Output the [x, y] coordinate of the center of the cell containing the given text.  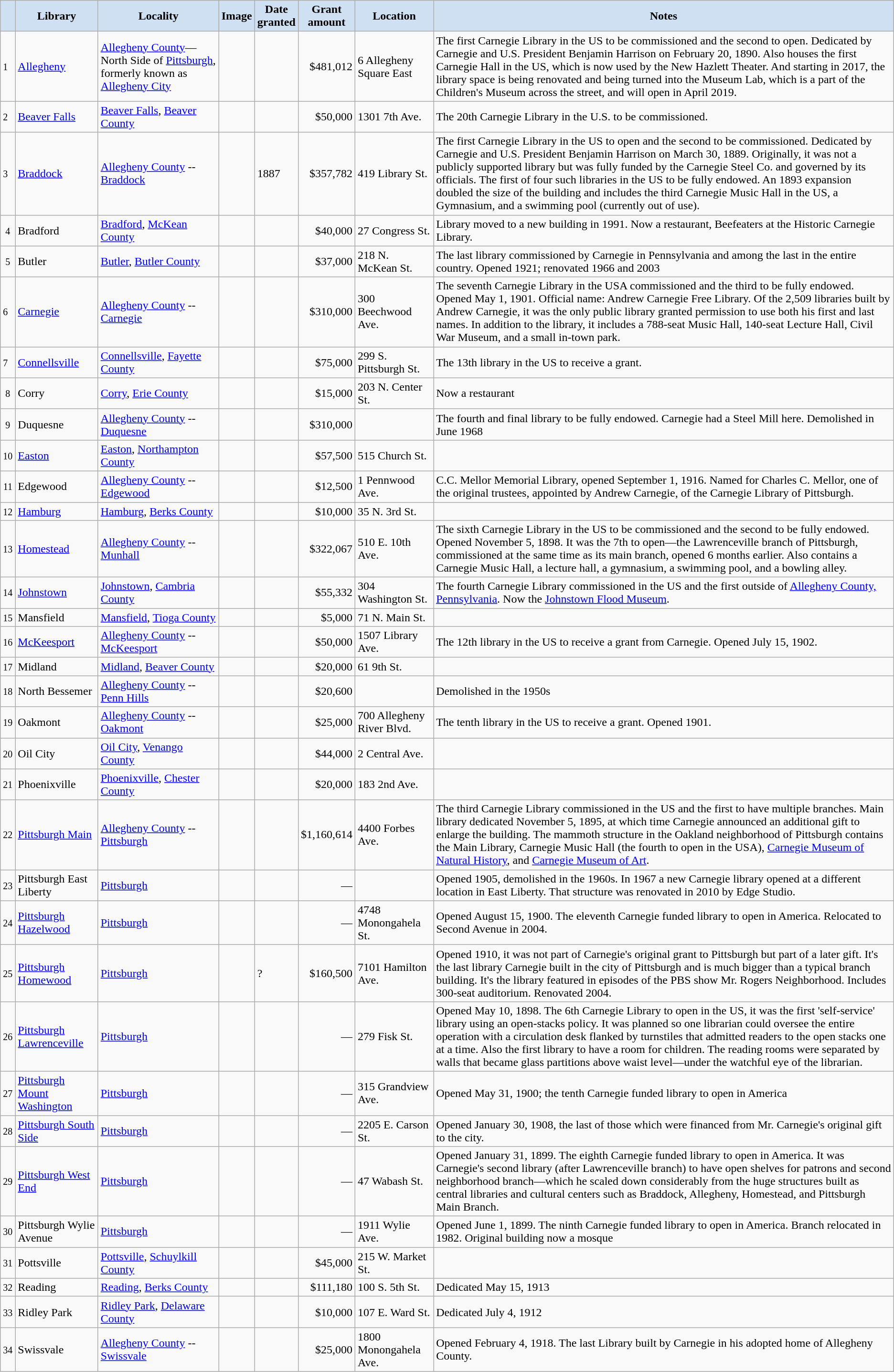
Allegheny County -- Swissvale [159, 1350]
Allegheny County -- Edgewood [159, 486]
Dategranted [276, 16]
Opened January 30, 1908, the last of those which were financed from Mr. Carnegie's original gift to the city. [664, 1131]
The 20th Carnegie Library in the U.S. to be commissioned. [664, 117]
6 Allegheny Square East [394, 66]
North Bessemer [56, 691]
Corry, Erie County [159, 394]
Allegheny [56, 66]
Beaver Falls, Beaver County [159, 117]
2205 E. Carson St. [394, 1131]
Opened June 1, 1899. The ninth Carnegie funded library to open in America. Branch relocated in 1982. Original building now a mosque [664, 1232]
6 [8, 312]
16 [8, 642]
1887 [276, 174]
Easton [56, 456]
4748 Monongahela St. [394, 923]
1800 Monongahela Ave. [394, 1350]
Phoenixville [56, 784]
7 [8, 362]
Pittsburgh West End [56, 1181]
Notes [664, 16]
Demolished in the 1950s [664, 691]
? [276, 973]
1507 Library Ave. [394, 642]
19 [8, 722]
20 [8, 754]
The 13th library in the US to receive a grant. [664, 362]
$357,782 [327, 174]
Oil City, Venango County [159, 754]
Pittsburgh Mount Washington [56, 1093]
$15,000 [327, 394]
Bradford [56, 230]
Allegheny County -- Pittsburgh [159, 835]
Midland [56, 667]
Pittsburgh Hazelwood [56, 923]
Image [237, 16]
25 [8, 973]
$40,000 [327, 230]
Allegheny County -- Duquesne [159, 424]
Dedicated July 4, 1912 [664, 1312]
Connellsville [56, 362]
Pittsburgh South Side [56, 1131]
Library moved to a new building in 1991. Now a restaurant, Beefeaters at the Historic Carnegie Library. [664, 230]
Easton, Northampton County [159, 456]
12 [8, 511]
$111,180 [327, 1287]
Braddock [56, 174]
$160,500 [327, 973]
Hamburg [56, 511]
The last library commissioned by Carnegie in Pennsylvania and among the last in the entire country. Opened 1921; renovated 1966 and 2003 [664, 262]
$44,000 [327, 754]
The tenth library in the US to receive a grant. Opened 1901. [664, 722]
9 [8, 424]
8 [8, 394]
Corry [56, 394]
13 [8, 549]
$12,500 [327, 486]
$481,012 [327, 66]
Oil City [56, 754]
$322,067 [327, 549]
Pottsville [56, 1263]
32 [8, 1287]
29 [8, 1181]
Grantamount [327, 16]
Library [56, 16]
Locality [159, 16]
Mansfield, Tioga County [159, 617]
Reading [56, 1287]
Allegheny County -- Carnegie [159, 312]
Ridley Park, Delaware County [159, 1312]
Reading, Berks County [159, 1287]
Homestead [56, 549]
27 [8, 1093]
5 [8, 262]
300 Beechwood Ave. [394, 312]
203 N. Center St. [394, 394]
18 [8, 691]
Swissvale [56, 1350]
22 [8, 835]
31 [8, 1263]
Hamburg, Berks County [159, 511]
34 [8, 1350]
Phoenixville, Chester County [159, 784]
The 12th library in the US to receive a grant from Carnegie. Opened July 15, 1902. [664, 642]
The fourth and final library to be fully endowed. Carnegie had a Steel Mill here. Demolished in June 1968 [664, 424]
1 [8, 66]
Johnstown, Cambria County [159, 593]
279 Fisk St. [394, 1036]
Pittsburgh Wylie Avenue [56, 1232]
Bradford, McKean County [159, 230]
23 [8, 885]
24 [8, 923]
$20,600 [327, 691]
2 [8, 117]
$57,500 [327, 456]
510 E. 10th Ave. [394, 549]
35 N. 3rd St. [394, 511]
315 Grandview Ave. [394, 1093]
1911 Wylie Ave. [394, 1232]
28 [8, 1131]
Allegheny County -- Braddock [159, 174]
Beaver Falls [56, 117]
Butler, Butler County [159, 262]
2 Central Ave. [394, 754]
4 [8, 230]
Oakmont [56, 722]
3 [8, 174]
4400 Forbes Ave. [394, 835]
61 9th St. [394, 667]
Connellsville, Fayette County [159, 362]
515 Church St. [394, 456]
Opened February 4, 1918. The last Library built by Carnegie in his adopted home of Allegheny County. [664, 1350]
71 N. Main St. [394, 617]
Pittsburgh East Liberty [56, 885]
$75,000 [327, 362]
Carnegie [56, 312]
$37,000 [327, 262]
1301 7th Ave. [394, 117]
107 E. Ward St. [394, 1312]
The fourth Carnegie Library commissioned in the US and the first outside of Allegheny County, Pennsylvania. Now the Johnstown Flood Museum. [664, 593]
1 Pennwood Ave. [394, 486]
Pottsville, Schuylkill County [159, 1263]
Duquesne [56, 424]
17 [8, 667]
Mansfield [56, 617]
Edgewood [56, 486]
14 [8, 593]
$5,000 [327, 617]
299 S. Pittsburgh St. [394, 362]
304 Washington St. [394, 593]
Pittsburgh Homewood [56, 973]
Pittsburgh Lawrenceville [56, 1036]
15 [8, 617]
Pittsburgh Main [56, 835]
33 [8, 1312]
$45,000 [327, 1263]
$1,160,614 [327, 835]
21 [8, 784]
47 Wabash St. [394, 1181]
Ridley Park [56, 1312]
Allegheny County -- Penn Hills [159, 691]
Butler [56, 262]
Now a restaurant [664, 394]
Allegheny County—North Side of Pittsburgh, formerly known as Allegheny City [159, 66]
700 Allegheny River Blvd. [394, 722]
Location [394, 16]
Midland, Beaver County [159, 667]
100 S. 5th St. [394, 1287]
7101 Hamilton Ave. [394, 973]
Allegheny County -- Munhall [159, 549]
McKeesport [56, 642]
$55,332 [327, 593]
215 W. Market St. [394, 1263]
10 [8, 456]
183 2nd Ave. [394, 784]
26 [8, 1036]
Opened August 15, 1900. The eleventh Carnegie funded library to open in America. Relocated to Second Avenue in 2004. [664, 923]
Allegheny County -- Oakmont [159, 722]
Dedicated May 15, 1913 [664, 1287]
30 [8, 1232]
Allegheny County -- McKeesport [159, 642]
218 N. McKean St. [394, 262]
Opened May 31, 1900; the tenth Carnegie funded library to open in America [664, 1093]
419 Library St. [394, 174]
Johnstown [56, 593]
27 Congress St. [394, 230]
11 [8, 486]
